Pinpoint the cell where the given text exists, returning its [X, Y] midpoint coordinate. 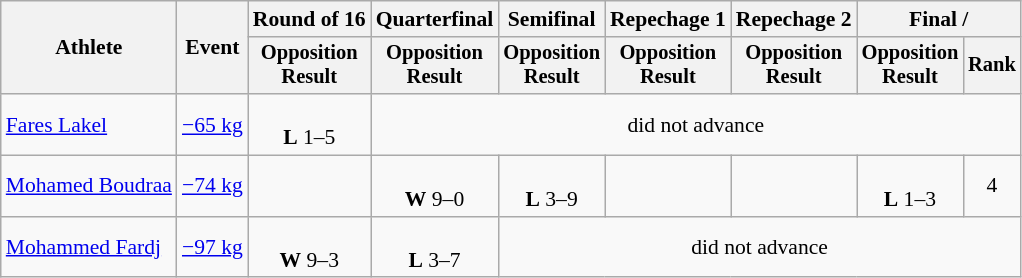
Repechage 2 [794, 19]
Event [212, 48]
W 9–0 [435, 186]
L 3–7 [435, 248]
Mohamed Boudraa [89, 186]
Final / [939, 19]
−97 kg [212, 248]
Semifinal [552, 19]
4 [992, 186]
Athlete [89, 48]
L 1–3 [910, 186]
L 3–9 [552, 186]
L 1–5 [310, 124]
Round of 16 [310, 19]
Repechage 1 [668, 19]
Mohammed Fardj [89, 248]
W 9–3 [310, 248]
Rank [992, 66]
−65 kg [212, 124]
−74 kg [212, 186]
Fares Lakel [89, 124]
Quarterfinal [435, 19]
